Search for the cell housing the specified text and yield its (X, Y) center coordinate. 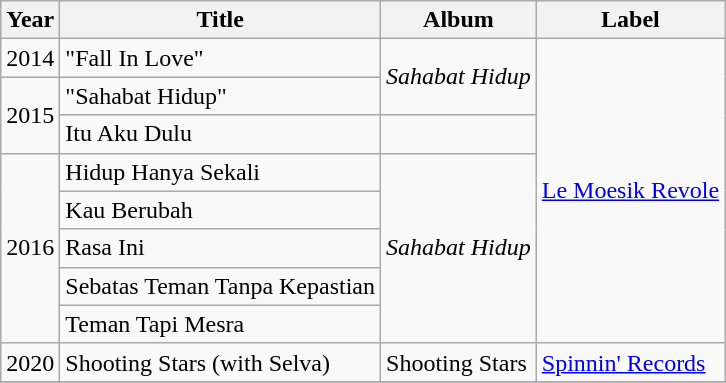
"Sahabat Hidup" (220, 96)
Title (220, 20)
2020 (30, 362)
Sebatas Teman Tanpa Kepastian (220, 286)
Label (630, 20)
2014 (30, 58)
Le Moesik Revole (630, 191)
Year (30, 20)
Spinnin' Records (630, 362)
2016 (30, 248)
"Fall In Love" (220, 58)
Teman Tapi Mesra (220, 324)
2015 (30, 115)
Shooting Stars (459, 362)
Hidup Hanya Sekali (220, 172)
Kau Berubah (220, 210)
Shooting Stars (with Selva) (220, 362)
Rasa Ini (220, 248)
Itu Aku Dulu (220, 134)
Album (459, 20)
